Return the [x, y] coordinate for the center point of the cell that contains the specified text.  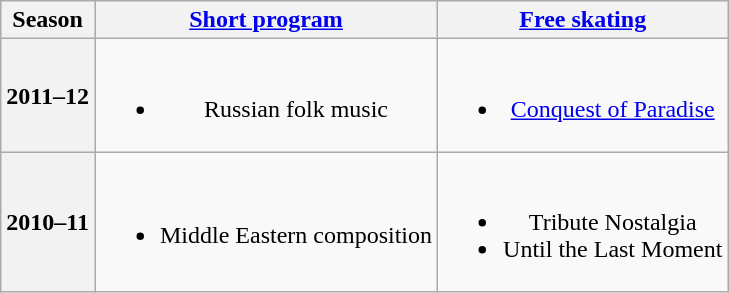
Middle Eastern composition [266, 222]
Conquest of Paradise [583, 96]
Short program [266, 20]
Free skating [583, 20]
Season [48, 20]
Russian folk music [266, 96]
Tribute NostalgiaUntil the Last Moment [583, 222]
2010–11 [48, 222]
2011–12 [48, 96]
